Scan for the cell matching the given text and deliver its (x, y) coordinate at center. 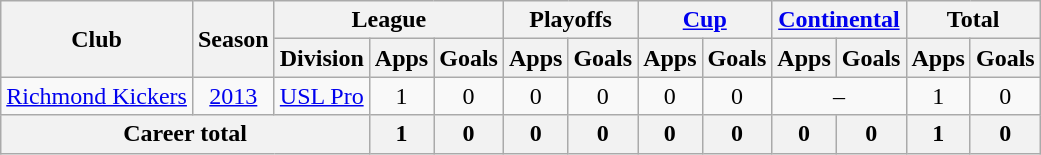
2013 (233, 96)
Playoffs (570, 20)
Division (322, 58)
Richmond Kickers (97, 96)
Continental (839, 20)
USL Pro (322, 96)
League (388, 20)
Season (233, 39)
– (839, 96)
Career total (186, 134)
Cup (705, 20)
Club (97, 39)
Total (973, 20)
